Find where the given text appears and provide that cell's center as [X, Y] coordinate. 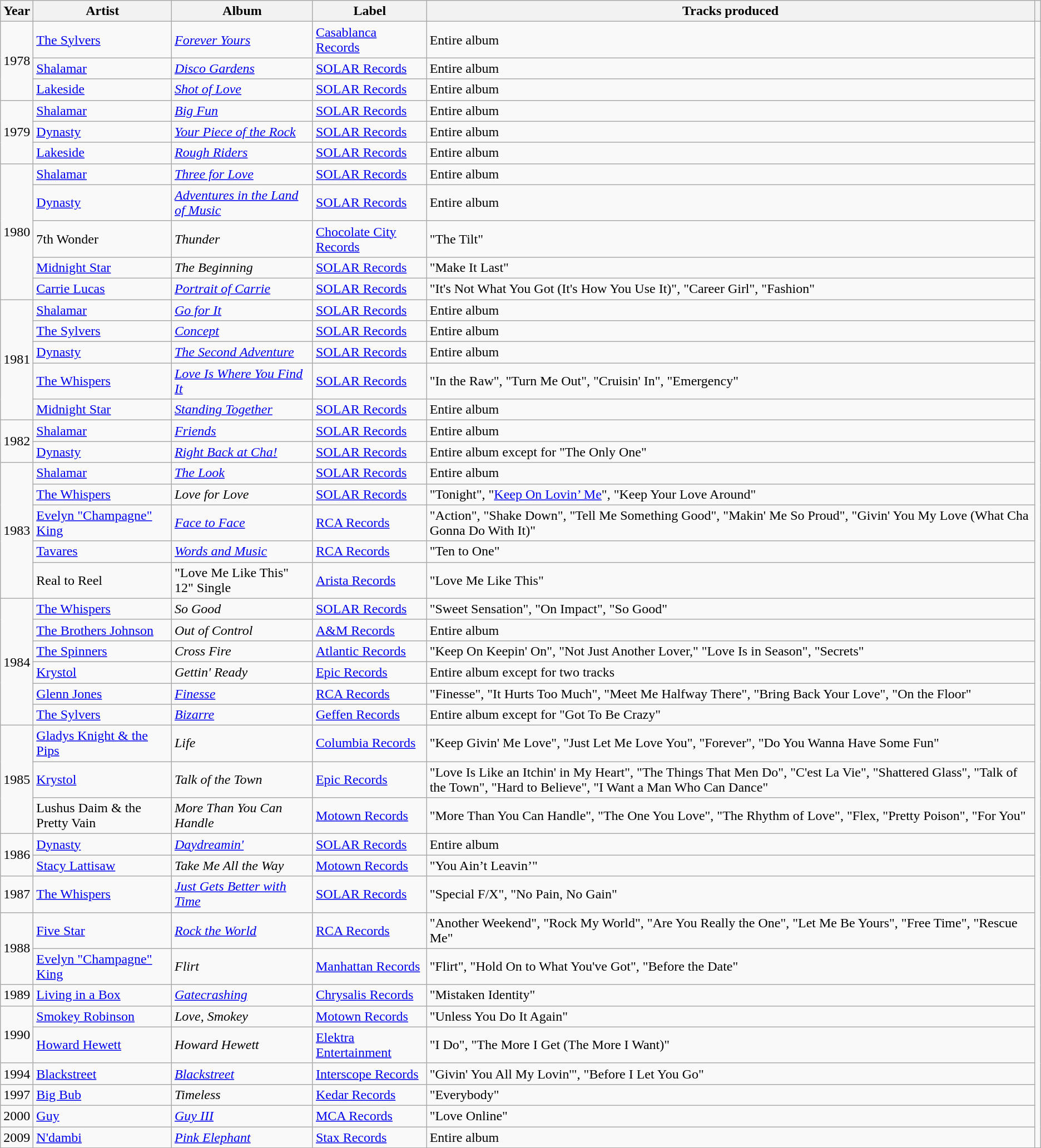
Rough Riders [242, 153]
1983 [17, 530]
Columbia Records [369, 744]
Smokey Robinson [102, 1016]
"Flirt", "Hold On to What You've Got", "Before the Date" [731, 966]
Entire album except for "The Only One" [731, 452]
Chrysalis Records [369, 995]
Kedar Records [369, 1095]
1979 [17, 132]
Your Piece of the Rock [242, 132]
1990 [17, 1034]
Real to Reel [102, 580]
Big Bub [102, 1095]
Out of Control [242, 630]
Arista Records [369, 580]
Cross Fire [242, 651]
"Keep On Keepin' On", "Not Just Another Lover," "Love Is in Season", "Secrets" [731, 651]
Year [17, 11]
Thunder [242, 239]
Entire album except for "Got To Be Crazy" [731, 715]
1994 [17, 1074]
"Special F/X", "No Pain, No Gain" [731, 894]
1985 [17, 779]
1981 [17, 359]
Chocolate City Records [369, 239]
"Finesse", "It Hurts Too Much", "Meet Me Halfway There", "Bring Back Your Love", "On the Floor" [731, 693]
Portrait of Carrie [242, 289]
"Unless You Do It Again" [731, 1016]
Love Is Where You Find It [242, 381]
The Second Adventure [242, 352]
Label [369, 11]
Disco Gardens [242, 68]
Life [242, 744]
Lushus Daim & the Pretty Vain [102, 816]
Carrie Lucas [102, 289]
The Beginning [242, 267]
7th Wonder [102, 239]
Love, Smokey [242, 1016]
Stacy Lattisaw [102, 866]
The Brothers Johnson [102, 630]
More Than You Can Handle [242, 816]
Gladys Knight & the Pips [102, 744]
Bizarre [242, 715]
"The Tilt" [731, 239]
Entire album except for two tracks [731, 672]
Take Me All the Way [242, 866]
The Spinners [102, 651]
A&M Records [369, 630]
"Love Me Like This" 12" Single [242, 580]
Manhattan Records [369, 966]
Big Fun [242, 111]
"Another Weekend", "Rock My World", "Are You Really the One", "Let Me Be Yours", "Free Time", "Rescue Me" [731, 931]
"Ten to One" [731, 551]
1987 [17, 894]
MCA Records [369, 1116]
1986 [17, 855]
Timeless [242, 1095]
Right Back at Cha! [242, 452]
Three for Love [242, 174]
Elektra Entertainment [369, 1045]
Geffen Records [369, 715]
2009 [17, 1137]
"You Ain’t Leavin’" [731, 866]
Face to Face [242, 523]
Guy III [242, 1116]
"Everybody" [731, 1095]
"It's Not What You Got (It's How You Use It)", "Career Girl", "Fashion" [731, 289]
1984 [17, 662]
Friends [242, 431]
"More Than You Can Handle", "The One You Love", "The Rhythm of Love", "Flex, "Pretty Poison", "For You" [731, 816]
Rock the World [242, 931]
"Action", "Shake Down", "Tell Me Something Good", "Makin' Me So Proud", "Givin' You My Love (What Cha Gonna Do With It)" [731, 523]
Shot of Love [242, 90]
So Good [242, 609]
Album [242, 11]
Flirt [242, 966]
"I Do", "The More I Get (The More I Want)" [731, 1045]
"Make It Last" [731, 267]
Living in a Box [102, 995]
Glenn Jones [102, 693]
Artist [102, 11]
Forever Yours [242, 40]
Guy [102, 1116]
"Givin' You All My Lovin'", "Before I Let You Go" [731, 1074]
"Tonight", "Keep On Lovin’ Me", "Keep Your Love Around" [731, 494]
Five Star [102, 931]
Pink Elephant [242, 1137]
1978 [17, 61]
Finesse [242, 693]
Stax Records [369, 1137]
Tracks produced [731, 11]
Love for Love [242, 494]
Adventures in the Land of Music [242, 202]
2000 [17, 1116]
Words and Music [242, 551]
"Keep Givin' Me Love", "Just Let Me Love You", "Forever", "Do You Wanna Have Some Fun" [731, 744]
Go for It [242, 310]
1997 [17, 1095]
"In the Raw", "Turn Me Out", "Cruisin' In", "Emergency" [731, 381]
1982 [17, 441]
1989 [17, 995]
Standing Together [242, 410]
Gatecrashing [242, 995]
Interscope Records [369, 1074]
Talk of the Town [242, 779]
N'dambi [102, 1137]
Casablanca Records [369, 40]
Atlantic Records [369, 651]
"Mistaken Identity" [731, 995]
Tavares [102, 551]
"Love Online" [731, 1116]
1980 [17, 231]
Daydreamin' [242, 844]
"Love Me Like This" [731, 580]
Gettin' Ready [242, 672]
1988 [17, 948]
Just Gets Better with Time [242, 894]
"Sweet Sensation", "On Impact", "So Good" [731, 609]
Concept [242, 331]
The Look [242, 473]
